For the text-containing cell, return its midpoint in [x, y] coordinate format. 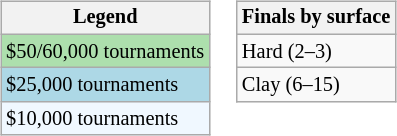
Clay (6–15) [316, 85]
$25,000 tournaments [105, 85]
$50/60,000 tournaments [105, 51]
Hard (2–3) [316, 51]
Legend [105, 18]
Finals by surface [316, 18]
$10,000 tournaments [105, 119]
